Locate the cell with the specified text and output its [X, Y] center coordinate. 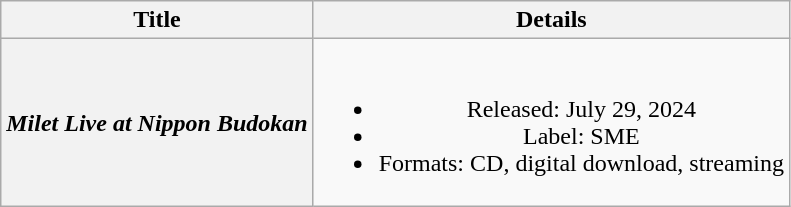
Details [551, 20]
Milet Live at Nippon Budokan [157, 122]
Released: July 29, 2024Label: SMEFormats: CD, digital download, streaming [551, 122]
Title [157, 20]
